Detect which cell encompasses the target text, then output its (x, y) center coordinate. 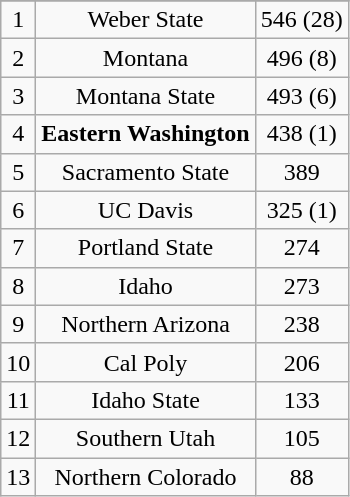
11 (18, 400)
88 (302, 477)
Weber State (146, 20)
10 (18, 362)
UC Davis (146, 210)
546 (28) (302, 20)
1 (18, 20)
274 (302, 248)
Idaho State (146, 400)
105 (302, 438)
325 (1) (302, 210)
8 (18, 286)
Northern Colorado (146, 477)
Montana State (146, 96)
133 (302, 400)
5 (18, 172)
Sacramento State (146, 172)
6 (18, 210)
7 (18, 248)
273 (302, 286)
238 (302, 324)
Portland State (146, 248)
Cal Poly (146, 362)
206 (302, 362)
Northern Arizona (146, 324)
496 (8) (302, 58)
389 (302, 172)
3 (18, 96)
438 (1) (302, 134)
12 (18, 438)
Montana (146, 58)
9 (18, 324)
Idaho (146, 286)
4 (18, 134)
2 (18, 58)
Southern Utah (146, 438)
13 (18, 477)
493 (6) (302, 96)
Eastern Washington (146, 134)
